From the cell containing the given text, extract its center point as (x, y) coordinate. 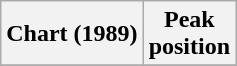
Chart (1989) (72, 34)
Peakposition (189, 34)
